Pinpoint the cell where the given text exists, returning its [X, Y] midpoint coordinate. 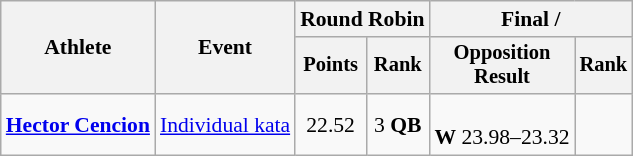
OppositionResult [502, 66]
3 QB [398, 124]
22.52 [330, 124]
Athlete [78, 48]
Points [330, 66]
Round Robin [362, 19]
Hector Cencion [78, 124]
Event [225, 48]
Individual kata [225, 124]
Final / [530, 19]
W 23.98–23.32 [502, 124]
